Determine the [X, Y] coordinate at the center of the cell enclosing the given text.  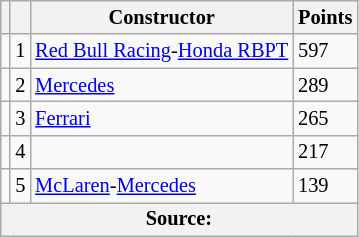
1 [20, 51]
Source: [179, 219]
217 [325, 152]
139 [325, 186]
4 [20, 152]
Ferrari [162, 118]
Constructor [162, 17]
597 [325, 51]
Mercedes [162, 85]
Red Bull Racing-Honda RBPT [162, 51]
5 [20, 186]
3 [20, 118]
265 [325, 118]
2 [20, 85]
Points [325, 17]
289 [325, 85]
McLaren-Mercedes [162, 186]
